From the cell containing the given text, extract its center point as [X, Y] coordinate. 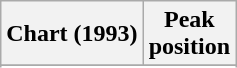
Peakposition [189, 34]
Chart (1993) [72, 34]
